Detect which cell encompasses the target text, then output its (x, y) center coordinate. 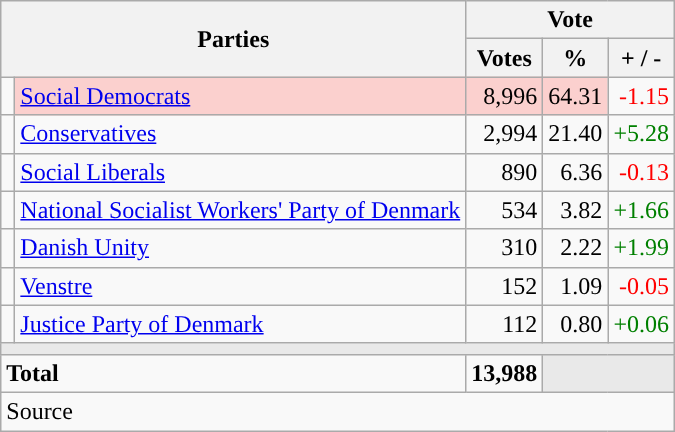
+ / - (642, 58)
2.22 (576, 248)
1.09 (576, 286)
13,988 (504, 373)
64.31 (576, 96)
8,996 (504, 96)
+0.06 (642, 324)
+1.66 (642, 210)
Social Liberals (240, 172)
310 (504, 248)
Total (234, 373)
21.40 (576, 134)
Justice Party of Denmark (240, 324)
-1.15 (642, 96)
Conservatives (240, 134)
6.36 (576, 172)
-0.13 (642, 172)
Votes (504, 58)
% (576, 58)
-0.05 (642, 286)
Danish Unity (240, 248)
0.80 (576, 324)
152 (504, 286)
3.82 (576, 210)
Vote (570, 20)
Social Democrats (240, 96)
Parties (234, 39)
112 (504, 324)
+5.28 (642, 134)
+1.99 (642, 248)
Source (338, 411)
Venstre (240, 286)
890 (504, 172)
534 (504, 210)
2,994 (504, 134)
National Socialist Workers' Party of Denmark (240, 210)
